Provide the [X, Y] coordinate of the cell's center where the given text is located.  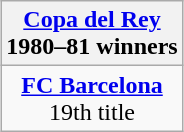
FC Barcelona19th title [92, 98]
Copa del Rey1980–81 winners [92, 34]
